Return the [x, y] coordinate for the center point of the cell that contains the specified text.  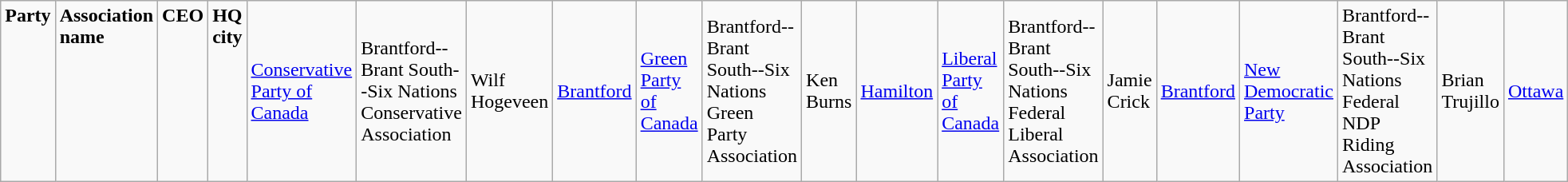
Brian Trujillo [1471, 91]
Jamie Crick [1130, 91]
Brantford--Brant South--Six Nations Federal NDP Riding Association [1388, 91]
CEO [184, 91]
New Democratic Party [1290, 91]
Brantford--Brant South--Six Nations Federal Liberal Association [1053, 91]
Ken Burns [829, 91]
HQ city [227, 91]
Association name [106, 91]
Conservative Party of Canada [302, 91]
Ottawa [1535, 91]
Hamilton [897, 91]
Brantford--Brant South--Six Nations Conservative Association [412, 91]
Party [28, 91]
Green Party of Canada [669, 91]
Liberal Party of Canada [970, 91]
Brantford--Brant South--Six Nations Green Party Association [752, 91]
Wilf Hogeveen [509, 91]
